Search for the cell housing the specified text and yield its (X, Y) center coordinate. 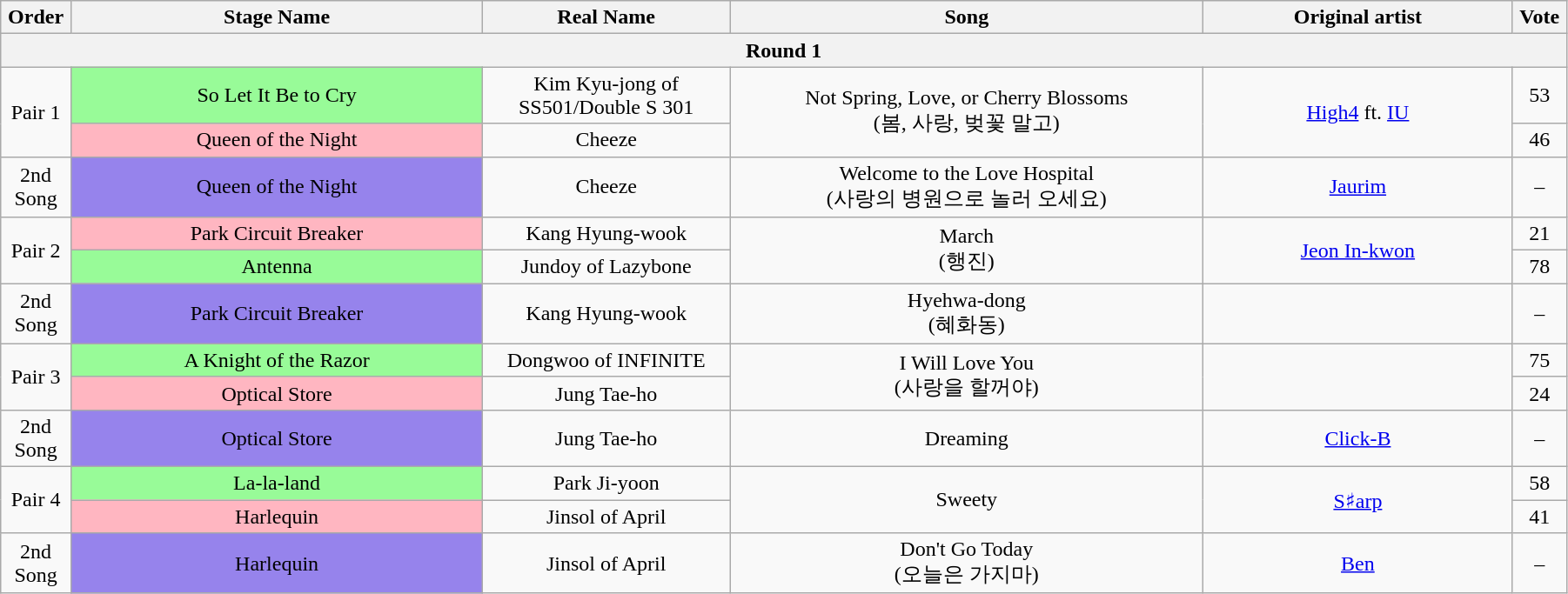
A Knight of the Razor (277, 360)
53 (1540, 96)
Sweety (967, 499)
Don't Go Today(오늘은 가지마) (967, 564)
Park Ji-yoon (606, 483)
Pair 2 (37, 250)
Dongwoo of INFINITE (606, 360)
Jaurim (1357, 187)
Vote (1540, 17)
21 (1540, 234)
Dreaming (967, 438)
Round 1 (784, 50)
Song (967, 17)
Antenna (277, 267)
Original artist (1357, 17)
High4 ft. IU (1357, 111)
Real Name (606, 17)
S♯arp (1357, 499)
Hyehwa-dong(혜화동) (967, 314)
Jeon In-kwon (1357, 250)
Pair 4 (37, 499)
Kim Kyu-jong of SS501/Double S 301 (606, 96)
75 (1540, 360)
Not Spring, Love, or Cherry Blossoms(봄, 사랑, 벚꽃 말고) (967, 111)
78 (1540, 267)
Pair 3 (37, 377)
Welcome to the Love Hospital(사랑의 병원으로 놀러 오세요) (967, 187)
Order (37, 17)
58 (1540, 483)
Pair 1 (37, 111)
41 (1540, 516)
Stage Name (277, 17)
La-la-land (277, 483)
I Will Love You(사랑을 할꺼야) (967, 377)
So Let It Be to Cry (277, 96)
24 (1540, 393)
46 (1540, 140)
Jundoy of Lazybone (606, 267)
Click-B (1357, 438)
March(행진) (967, 250)
Ben (1357, 564)
